From the cell containing the given text, extract its center point as (X, Y) coordinate. 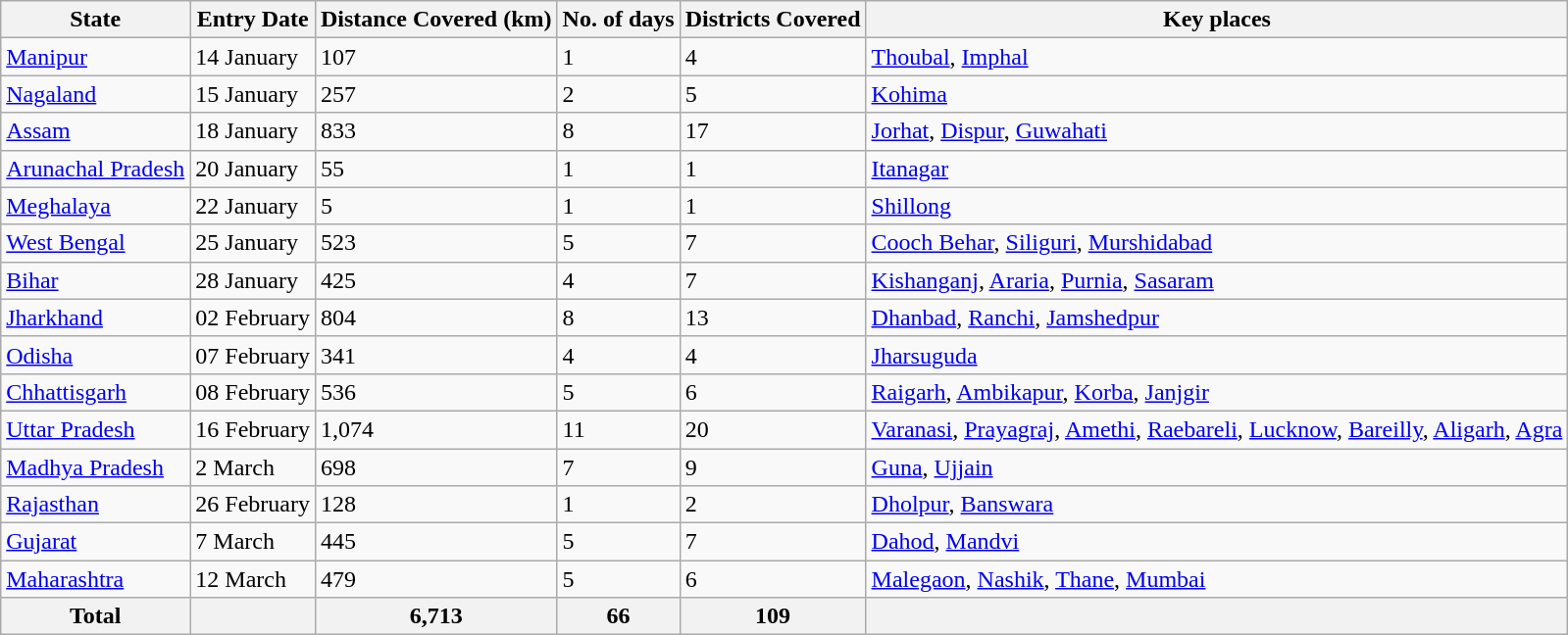
Madhya Pradesh (96, 467)
698 (435, 467)
Kishanganj, Araria, Purnia, Sasaram (1217, 280)
Total (96, 616)
08 February (253, 392)
Jharsuguda (1217, 355)
479 (435, 579)
9 (773, 467)
28 January (253, 280)
66 (618, 616)
257 (435, 94)
2 March (253, 467)
Varanasi, Prayagraj, Amethi, Raebareli, Lucknow, Bareilly, Aligarh, Agra (1217, 429)
West Bengal (96, 243)
804 (435, 317)
523 (435, 243)
Maharashtra (96, 579)
11 (618, 429)
Nagaland (96, 94)
Arunachal Pradesh (96, 169)
Odisha (96, 355)
State (96, 20)
Key places (1217, 20)
Kohima (1217, 94)
20 January (253, 169)
Cooch Behar, Siliguri, Murshidabad (1217, 243)
Shillong (1217, 206)
Gujarat (96, 542)
7 March (253, 542)
55 (435, 169)
17 (773, 131)
Guna, Ujjain (1217, 467)
No. of days (618, 20)
22 January (253, 206)
Uttar Pradesh (96, 429)
25 January (253, 243)
Raigarh, Ambikapur, Korba, Janjgir (1217, 392)
20 (773, 429)
Jorhat, Dispur, Guwahati (1217, 131)
128 (435, 505)
12 March (253, 579)
15 January (253, 94)
1,074 (435, 429)
Dahod, Mandvi (1217, 542)
425 (435, 280)
18 January (253, 131)
Meghalaya (96, 206)
Assam (96, 131)
Bihar (96, 280)
Itanagar (1217, 169)
Jharkhand (96, 317)
107 (435, 57)
Dholpur, Banswara (1217, 505)
16 February (253, 429)
Dhanbad, Ranchi, Jamshedpur (1217, 317)
Manipur (96, 57)
02 February (253, 317)
Entry Date (253, 20)
341 (435, 355)
Thoubal, Imphal (1217, 57)
Chhattisgarh (96, 392)
14 January (253, 57)
109 (773, 616)
Malegaon, Nashik, Thane, Mumbai (1217, 579)
536 (435, 392)
13 (773, 317)
Districts Covered (773, 20)
833 (435, 131)
Distance Covered (km) (435, 20)
07 February (253, 355)
445 (435, 542)
6,713 (435, 616)
26 February (253, 505)
Rajasthan (96, 505)
